Provide the [x, y] coordinate of the cell's center where the given text is located.  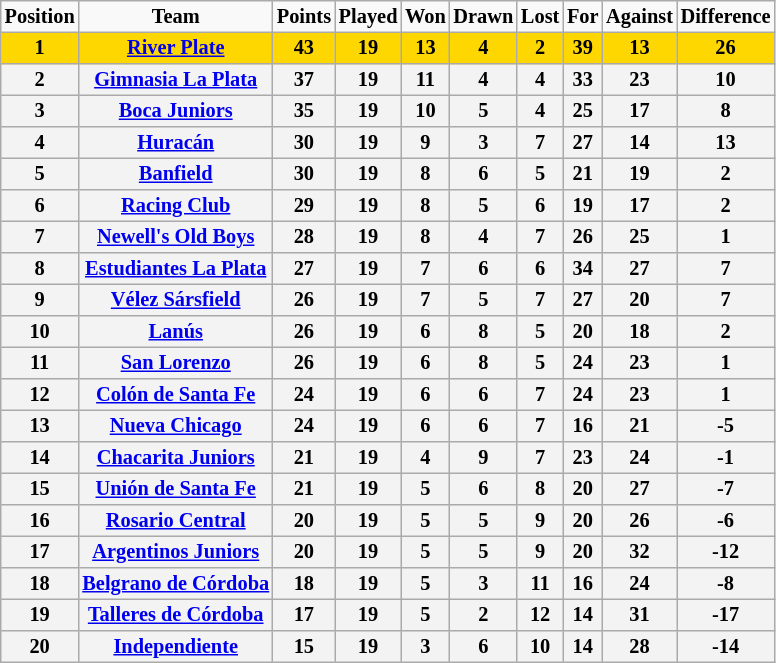
River Plate [175, 48]
Lanús [175, 332]
-12 [726, 552]
Team [175, 17]
37 [304, 80]
Chacarita Juniors [175, 458]
San Lorenzo [175, 363]
Belgrano de Córdoba [175, 584]
Talleres de Córdoba [175, 615]
-5 [726, 426]
Colón de Santa Fe [175, 395]
For [582, 17]
Estudiantes La Plata [175, 269]
Nueva Chicago [175, 426]
-6 [726, 521]
Gimnasia La Plata [175, 80]
Difference [726, 17]
Points [304, 17]
Banfield [175, 174]
43 [304, 48]
Racing Club [175, 206]
Position [40, 17]
Played [368, 17]
-1 [726, 458]
Huracán [175, 143]
Drawn [484, 17]
-7 [726, 489]
-8 [726, 584]
32 [639, 552]
-17 [726, 615]
Vélez Sársfield [175, 300]
29 [304, 206]
35 [304, 111]
31 [639, 615]
Rosario Central [175, 521]
Against [639, 17]
39 [582, 48]
-14 [726, 647]
Lost [540, 17]
34 [582, 269]
Won [425, 17]
Newell's Old Boys [175, 237]
Unión de Santa Fe [175, 489]
Argentinos Juniors [175, 552]
Independiente [175, 647]
Boca Juniors [175, 111]
33 [582, 80]
